Scan for the cell matching the given text and deliver its [x, y] coordinate at center. 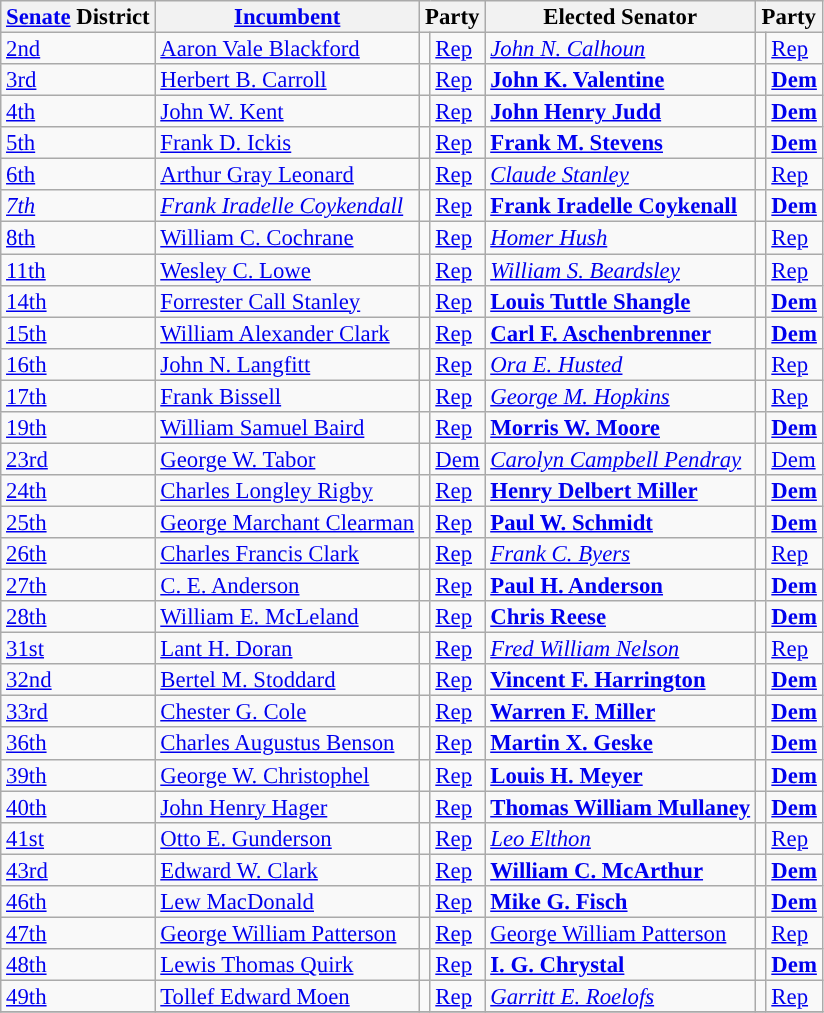
Chris Reese [620, 617]
Mike G. Fisch [620, 902]
Louis H. Meyer [620, 775]
Fred William Nelson [620, 649]
Frank Iradelle Coykendall [287, 206]
2nd [78, 49]
4th [78, 112]
Leo Elthon [620, 838]
Aaron Vale Blackford [287, 49]
41st [78, 838]
John Henry Hager [287, 807]
11th [78, 270]
Garritt E. Roelofs [620, 996]
15th [78, 333]
39th [78, 775]
John K. Valentine [620, 80]
3rd [78, 80]
George W. Christophel [287, 775]
40th [78, 807]
36th [78, 744]
6th [78, 175]
Herbert B. Carroll [287, 80]
Charles Longley Rigby [287, 491]
Henry Delbert Miller [620, 491]
Arthur Gray Leonard [287, 175]
John N. Calhoun [620, 49]
Ora E. Husted [620, 364]
John W. Kent [287, 112]
Paul H. Anderson [620, 586]
28th [78, 617]
William Alexander Clark [287, 333]
26th [78, 554]
I. G. Chrystal [620, 965]
32nd [78, 680]
17th [78, 396]
Bertel M. Stoddard [287, 680]
Vincent F. Harrington [620, 680]
Elected Senator [620, 17]
Lant H. Doran [287, 649]
Charles Augustus Benson [287, 744]
7th [78, 206]
Edward W. Clark [287, 870]
Frank D. Ickis [287, 143]
5th [78, 143]
Louis Tuttle Shangle [620, 301]
Tollef Edward Moen [287, 996]
27th [78, 586]
48th [78, 965]
George W. Tabor [287, 459]
George Marchant Clearman [287, 522]
Frank M. Stevens [620, 143]
Senate District [78, 17]
46th [78, 902]
31st [78, 649]
Paul W. Schmidt [620, 522]
John Henry Judd [620, 112]
23rd [78, 459]
Lewis Thomas Quirk [287, 965]
Warren F. Miller [620, 712]
Claude Stanley [620, 175]
49th [78, 996]
47th [78, 933]
43rd [78, 870]
Martin X. Geske [620, 744]
25th [78, 522]
14th [78, 301]
Forrester Call Stanley [287, 301]
Frank Iradelle Coykenall [620, 206]
Chester G. Cole [287, 712]
Wesley C. Lowe [287, 270]
Homer Hush [620, 238]
19th [78, 428]
16th [78, 364]
Thomas William Mullaney [620, 807]
24th [78, 491]
C. E. Anderson [287, 586]
Frank C. Byers [620, 554]
Otto E. Gunderson [287, 838]
William E. McLeland [287, 617]
Lew MacDonald [287, 902]
Charles Francis Clark [287, 554]
Carolyn Campbell Pendray [620, 459]
William Samuel Baird [287, 428]
33rd [78, 712]
Morris W. Moore [620, 428]
William C. Cochrane [287, 238]
Incumbent [287, 17]
William S. Beardsley [620, 270]
John N. Langfitt [287, 364]
William C. McArthur [620, 870]
Carl F. Aschenbrenner [620, 333]
Frank Bissell [287, 396]
George M. Hopkins [620, 396]
8th [78, 238]
